From the cell containing the given text, extract its center point as (X, Y) coordinate. 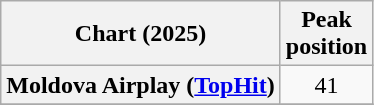
Chart (2025) (141, 34)
Peakposition (326, 34)
41 (326, 85)
Moldova Airplay (TopHit) (141, 85)
